Return the (x, y) coordinate for the center point of the cell that contains the specified text.  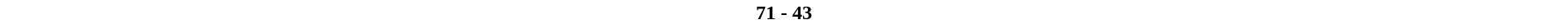
71 - 43 (784, 12)
